Determine the [x, y] coordinate at the center of the cell enclosing the given text.  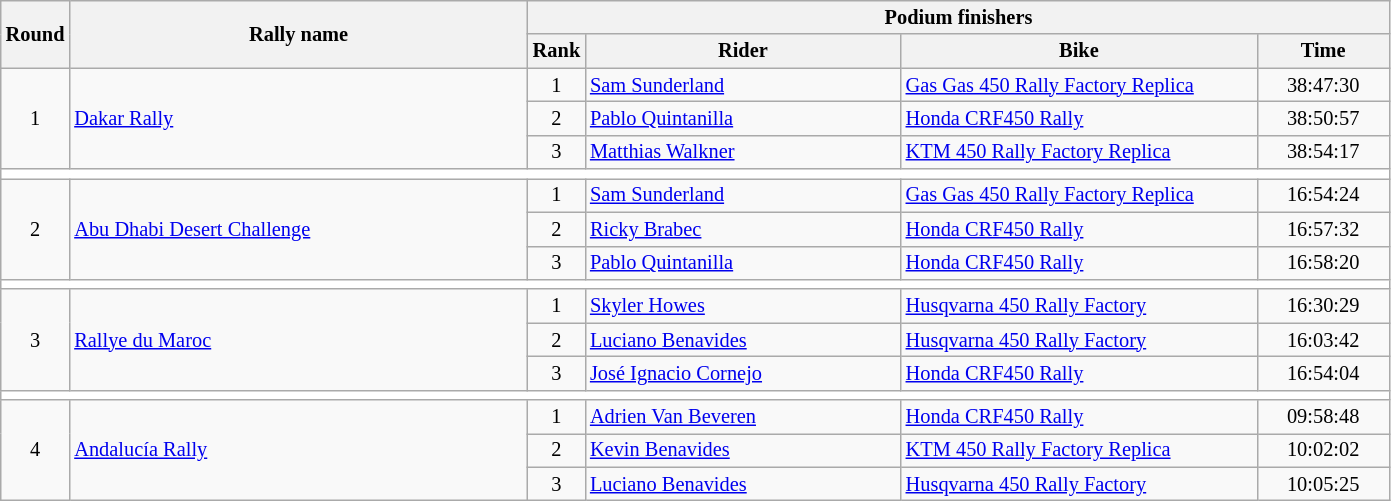
Adrien Van Beveren [743, 417]
38:50:57 [1323, 118]
Ricky Brabec [743, 229]
16:57:32 [1323, 229]
Rally name [298, 34]
Rank [556, 51]
Round [36, 34]
Time [1323, 51]
16:03:42 [1323, 340]
Rallye du Maroc [298, 340]
José Ignacio Cornejo [743, 373]
09:58:48 [1323, 417]
10:02:02 [1323, 450]
16:30:29 [1323, 306]
Matthias Walkner [743, 152]
38:47:30 [1323, 85]
Podium finishers [958, 17]
Skyler Howes [743, 306]
16:54:04 [1323, 373]
38:54:17 [1323, 152]
16:54:24 [1323, 195]
16:58:20 [1323, 263]
Dakar Rally [298, 118]
Rider [743, 51]
Abu Dhabi Desert Challenge [298, 228]
4 [36, 450]
Kevin Benavides [743, 450]
10:05:25 [1323, 484]
Bike [1079, 51]
Andalucía Rally [298, 450]
